Output the [X, Y] coordinate of the center of the cell containing the given text.  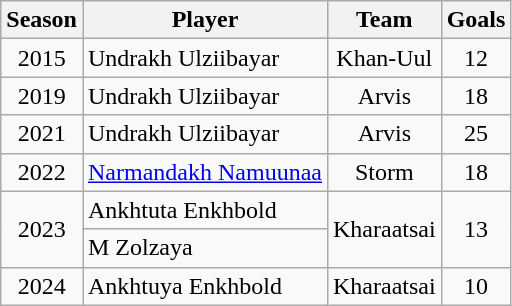
Team [384, 20]
2019 [42, 96]
Player [204, 20]
2024 [42, 286]
Season [42, 20]
13 [476, 229]
Goals [476, 20]
Ankhtuta Enkhbold [204, 210]
Khan-Uul [384, 58]
Ankhtuya Enkhbold [204, 286]
2023 [42, 229]
M Zolzaya [204, 248]
10 [476, 286]
25 [476, 134]
Narmandakh Namuunaa [204, 172]
Storm [384, 172]
2021 [42, 134]
12 [476, 58]
2022 [42, 172]
2015 [42, 58]
